Provide the [X, Y] coordinate of the cell's center where the given text is located.  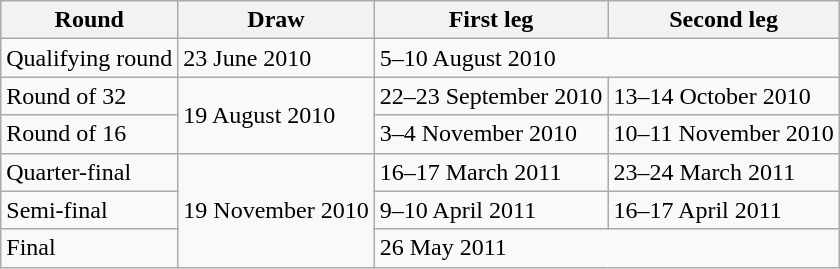
First leg [491, 20]
Final [90, 248]
Round of 32 [90, 96]
Draw [276, 20]
23–24 March 2011 [724, 172]
22–23 September 2010 [491, 96]
19 August 2010 [276, 115]
Semi-final [90, 210]
23 June 2010 [276, 58]
16–17 March 2011 [491, 172]
5–10 August 2010 [606, 58]
10–11 November 2010 [724, 134]
16–17 April 2011 [724, 210]
Quarter-final [90, 172]
Round [90, 20]
Qualifying round [90, 58]
19 November 2010 [276, 210]
13–14 October 2010 [724, 96]
Second leg [724, 20]
Round of 16 [90, 134]
26 May 2011 [606, 248]
3–4 November 2010 [491, 134]
9–10 April 2011 [491, 210]
